Provide the (X, Y) coordinate of the cell's center where the given text is located.  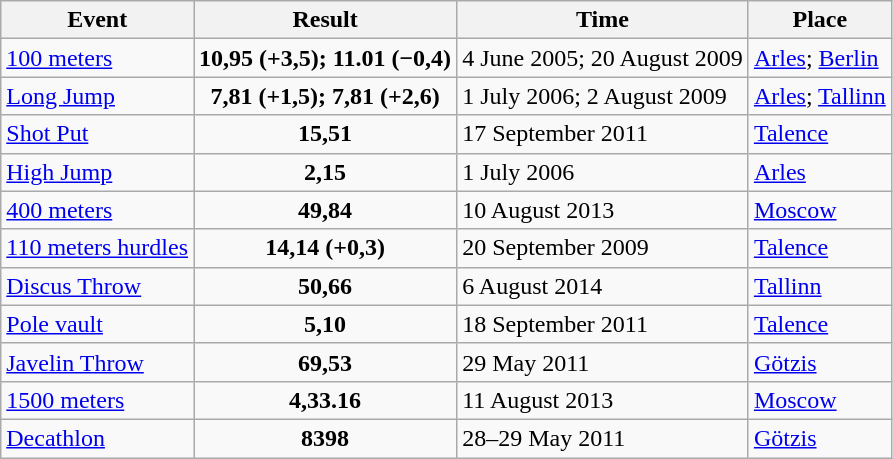
Arles (820, 172)
8398 (326, 438)
18 September 2011 (603, 324)
1500 meters (98, 400)
20 September 2009 (603, 248)
4,33.16 (326, 400)
1 July 2006; 2 August 2009 (603, 96)
28–29 May 2011 (603, 438)
29 May 2011 (603, 362)
10 August 2013 (603, 210)
4 June 2005; 20 August 2009 (603, 58)
17 September 2011 (603, 134)
10,95 (+3,5); 11.01 (−0,4) (326, 58)
100 meters (98, 58)
Arles; Tallinn (820, 96)
11 August 2013 (603, 400)
400 meters (98, 210)
Javelin Throw (98, 362)
5,10 (326, 324)
Event (98, 20)
Discus Throw (98, 286)
Result (326, 20)
Pole vault (98, 324)
1 July 2006 (603, 172)
Place (820, 20)
Decathlon (98, 438)
15,51 (326, 134)
110 meters hurdles (98, 248)
6 August 2014 (603, 286)
2,15 (326, 172)
Arles; Berlin (820, 58)
50,66 (326, 286)
Long Jump (98, 96)
14,14 (+0,3) (326, 248)
Time (603, 20)
7,81 (+1,5); 7,81 (+2,6) (326, 96)
49,84 (326, 210)
Tallinn (820, 286)
69,53 (326, 362)
Shot Put (98, 134)
High Jump (98, 172)
